Pinpoint the cell where the given text exists, returning its (x, y) midpoint coordinate. 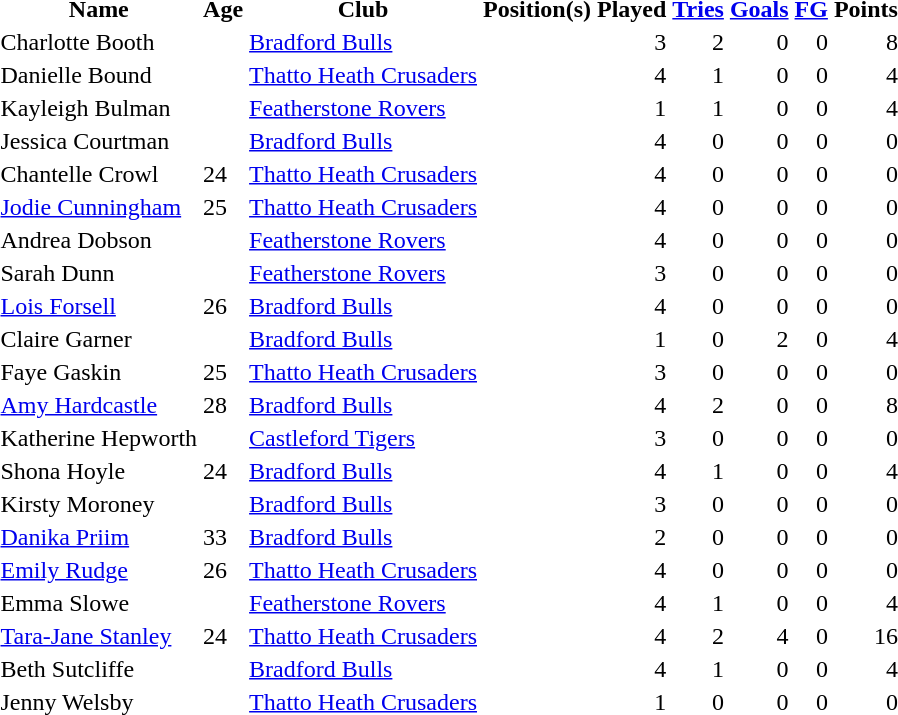
28 (224, 405)
33 (224, 537)
Castleford Tigers (364, 438)
